Provide the (x, y) coordinate of the cell's center where the given text is located.  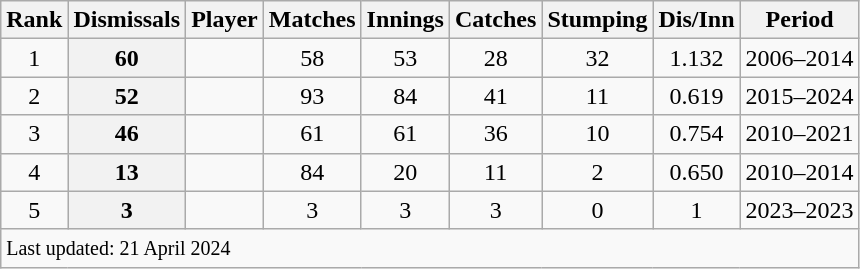
53 (405, 58)
Dismissals (127, 20)
28 (495, 58)
2010–2021 (800, 134)
Rank (34, 20)
20 (405, 172)
52 (127, 96)
2023–2023 (800, 210)
2006–2014 (800, 58)
58 (312, 58)
Player (225, 20)
13 (127, 172)
36 (495, 134)
0 (598, 210)
Matches (312, 20)
0.650 (696, 172)
Innings (405, 20)
Dis/Inn (696, 20)
10 (598, 134)
0.619 (696, 96)
Catches (495, 20)
5 (34, 210)
Last updated: 21 April 2024 (430, 248)
0.754 (696, 134)
Period (800, 20)
2010–2014 (800, 172)
2015–2024 (800, 96)
60 (127, 58)
4 (34, 172)
46 (127, 134)
93 (312, 96)
32 (598, 58)
41 (495, 96)
Stumping (598, 20)
1.132 (696, 58)
